Extract the [x, y] coordinate from the center of the cell holding the provided text.  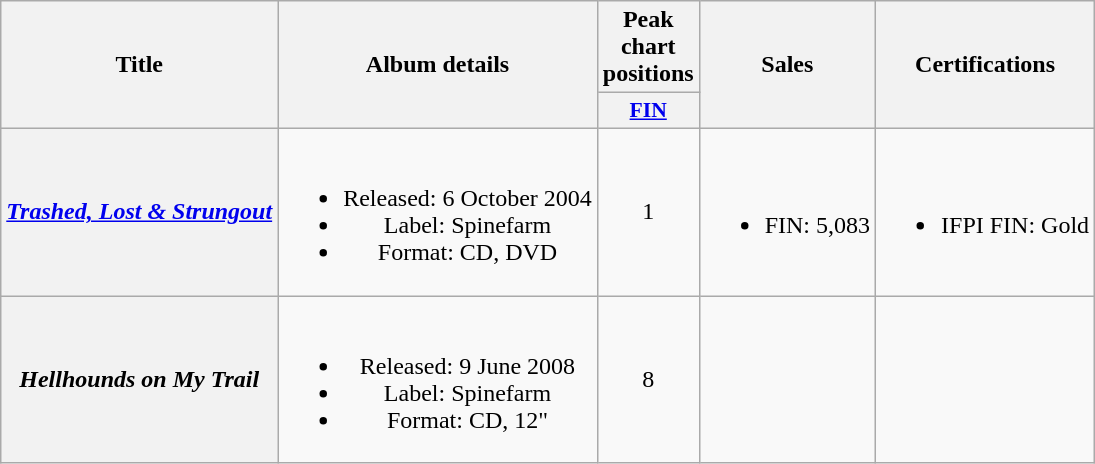
Sales [787, 65]
FIN: 5,083 [787, 212]
Trashed, Lost & Strungout [140, 212]
Certifications [986, 65]
Peak chart positions [648, 47]
8 [648, 380]
Title [140, 65]
Released: 6 October 2004Label: SpinefarmFormat: CD, DVD [438, 212]
Hellhounds on My Trail [140, 380]
FIN [648, 111]
1 [648, 212]
Released: 9 June 2008Label: SpinefarmFormat: CD, 12" [438, 380]
Album details [438, 65]
IFPI FIN: Gold [986, 212]
